Provide the (x, y) coordinate of the cell's center where the given text is located.  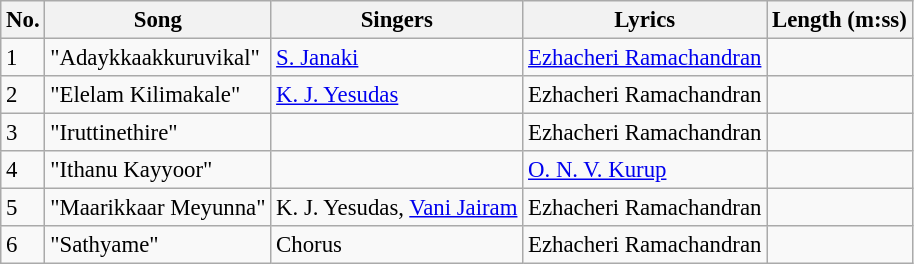
"Ithanu Kayyoor" (158, 170)
O. N. V. Kurup (645, 170)
"Iruttinethire" (158, 133)
5 (23, 208)
Song (158, 20)
4 (23, 170)
1 (23, 58)
"Sathyame" (158, 245)
2 (23, 95)
K. J. Yesudas (397, 95)
Singers (397, 20)
No. (23, 20)
S. Janaki (397, 58)
6 (23, 245)
Chorus (397, 245)
"Elelam Kilimakale" (158, 95)
"Maarikkaar Meyunna" (158, 208)
"Adaykkaakkuruvikal" (158, 58)
Length (m:ss) (840, 20)
Lyrics (645, 20)
3 (23, 133)
K. J. Yesudas, Vani Jairam (397, 208)
